Extract the (X, Y) coordinate from the center of the cell holding the provided text.  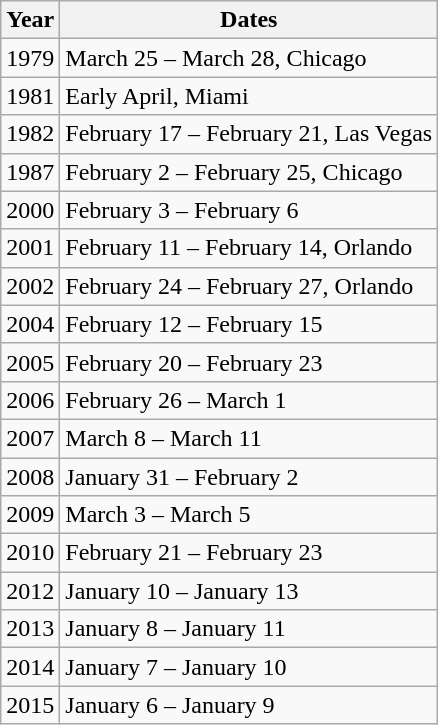
2005 (30, 362)
2014 (30, 667)
February 2 – February 25, Chicago (249, 172)
February 20 – February 23 (249, 362)
January 8 – January 11 (249, 629)
February 17 – February 21, Las Vegas (249, 134)
1987 (30, 172)
2004 (30, 324)
2012 (30, 591)
January 31 – February 2 (249, 477)
2001 (30, 248)
2009 (30, 515)
2013 (30, 629)
January 6 – January 9 (249, 705)
2008 (30, 477)
2000 (30, 210)
1982 (30, 134)
March 25 – March 28, Chicago (249, 58)
February 26 – March 1 (249, 400)
January 10 – January 13 (249, 591)
February 21 – February 23 (249, 553)
1981 (30, 96)
2007 (30, 438)
February 11 – February 14, Orlando (249, 248)
March 3 – March 5 (249, 515)
2015 (30, 705)
February 3 – February 6 (249, 210)
Year (30, 20)
Dates (249, 20)
February 24 – February 27, Orlando (249, 286)
January 7 – January 10 (249, 667)
1979 (30, 58)
February 12 – February 15 (249, 324)
March 8 – March 11 (249, 438)
2002 (30, 286)
2010 (30, 553)
2006 (30, 400)
Early April, Miami (249, 96)
